Output the (X, Y) coordinate of the center of the cell containing the given text.  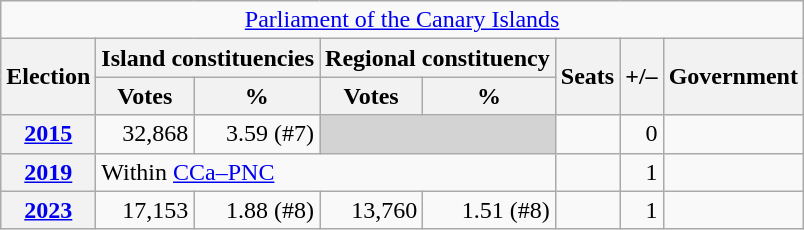
1.51 (#8) (490, 210)
32,868 (145, 134)
Within CCa–PNC (326, 172)
Parliament of the Canary Islands (402, 20)
2015 (48, 134)
Seats (587, 77)
3.59 (#7) (257, 134)
2019 (48, 172)
Regional constituency (438, 58)
1.88 (#8) (257, 210)
+/– (642, 77)
Election (48, 77)
17,153 (145, 210)
Government (733, 77)
2023 (48, 210)
13,760 (372, 210)
0 (642, 134)
Island constituencies (208, 58)
